Provide the (X, Y) coordinate of the cell's center where the given text is located.  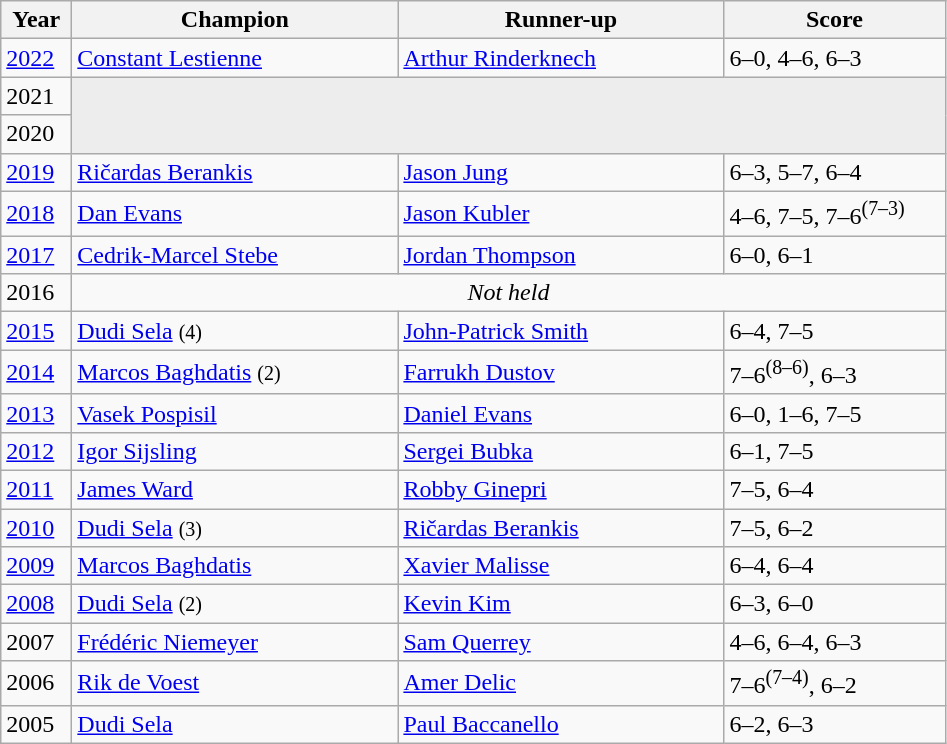
4–6, 6–4, 6–3 (834, 642)
Sergei Bubka (561, 451)
6–4, 7–5 (834, 331)
2008 (36, 604)
6–3, 6–0 (834, 604)
Jordan Thompson (561, 255)
John-Patrick Smith (561, 331)
6–0, 6–1 (834, 255)
2010 (36, 528)
2021 (36, 96)
2013 (36, 413)
Frédéric Niemeyer (235, 642)
Runner-up (561, 20)
Daniel Evans (561, 413)
Paul Baccanello (561, 724)
Robby Ginepri (561, 489)
Dudi Sela (235, 724)
2019 (36, 172)
7–5, 6–2 (834, 528)
4–6, 7–5, 7–6(7–3) (834, 214)
James Ward (235, 489)
2012 (36, 451)
2016 (36, 293)
Sam Querrey (561, 642)
Amer Delic (561, 684)
2022 (36, 58)
Year (36, 20)
Marcos Baghdatis (235, 566)
Champion (235, 20)
Cedrik-Marcel Stebe (235, 255)
6–4, 6–4 (834, 566)
Dudi Sela (4) (235, 331)
Arthur Rinderknech (561, 58)
Kevin Kim (561, 604)
2014 (36, 372)
2009 (36, 566)
7–6(7–4), 6–2 (834, 684)
Dan Evans (235, 214)
2007 (36, 642)
Xavier Malisse (561, 566)
7–6(8–6), 6–3 (834, 372)
Dudi Sela (2) (235, 604)
6–3, 5–7, 6–4 (834, 172)
2011 (36, 489)
2006 (36, 684)
Farrukh Dustov (561, 372)
2005 (36, 724)
7–5, 6–4 (834, 489)
2015 (36, 331)
2020 (36, 134)
Marcos Baghdatis (2) (235, 372)
Constant Lestienne (235, 58)
Rik de Voest (235, 684)
Not held (508, 293)
Dudi Sela (3) (235, 528)
Score (834, 20)
2018 (36, 214)
6–0, 4–6, 6–3 (834, 58)
6–1, 7–5 (834, 451)
Igor Sijsling (235, 451)
6–0, 1–6, 7–5 (834, 413)
2017 (36, 255)
Vasek Pospisil (235, 413)
Jason Jung (561, 172)
Jason Kubler (561, 214)
6–2, 6–3 (834, 724)
